Search for the cell housing the specified text and yield its (X, Y) center coordinate. 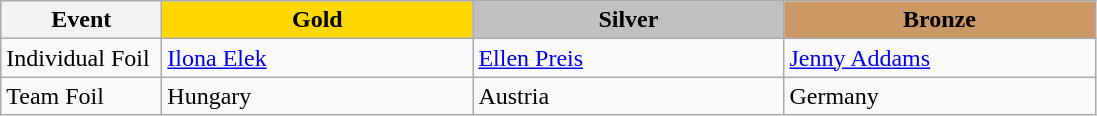
Austria (628, 96)
Event (82, 20)
Ellen Preis (628, 58)
Hungary (318, 96)
Bronze (940, 20)
Silver (628, 20)
Individual Foil (82, 58)
Gold (318, 20)
Germany (940, 96)
Ilona Elek (318, 58)
Team Foil (82, 96)
Jenny Addams (940, 58)
